Extract the [x, y] coordinate from the center of the cell holding the provided text.  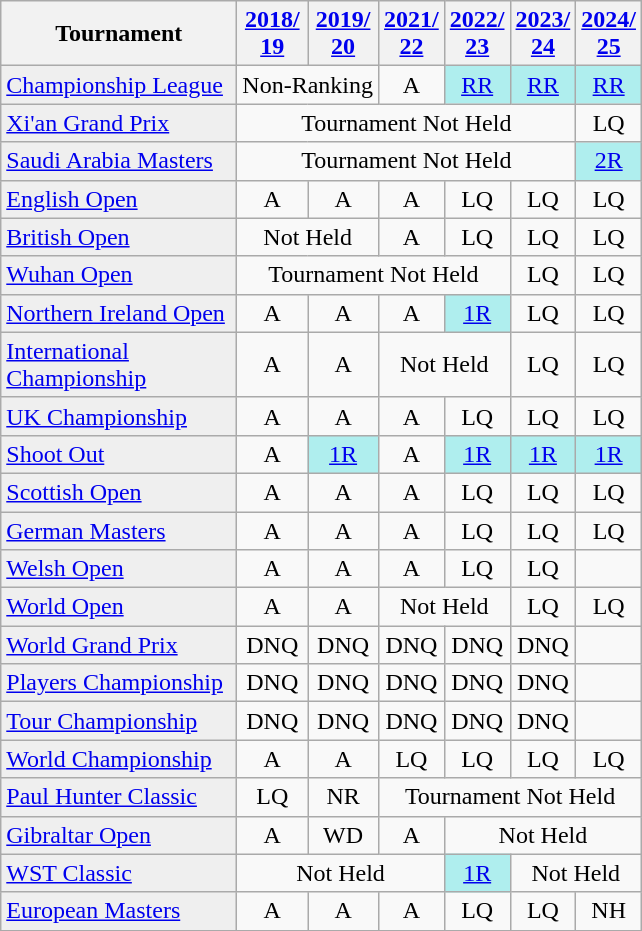
Championship League [119, 85]
2023/24 [543, 34]
2018/19 [272, 34]
Wuhan Open [119, 275]
European Masters [119, 911]
British Open [119, 237]
Tournament [119, 34]
NR [344, 797]
World Grand Prix [119, 645]
Welsh Open [119, 569]
Shoot Out [119, 454]
Players Championship [119, 683]
Scottish Open [119, 492]
2R [609, 161]
Tour Championship [119, 721]
WD [344, 835]
Paul Hunter Classic [119, 797]
2022/23 [477, 34]
Non-Ranking [308, 85]
WST Classic [119, 873]
World Open [119, 607]
World Championship [119, 759]
UK Championship [119, 416]
2024/25 [609, 34]
Northern Ireland Open [119, 313]
International Championship [119, 364]
German Masters [119, 531]
English Open [119, 199]
2019/20 [344, 34]
Xi'an Grand Prix [119, 123]
NH [609, 911]
2021/22 [412, 34]
Gibraltar Open [119, 835]
Saudi Arabia Masters [119, 161]
